Provide the [X, Y] coordinate of the cell's center where the given text is located.  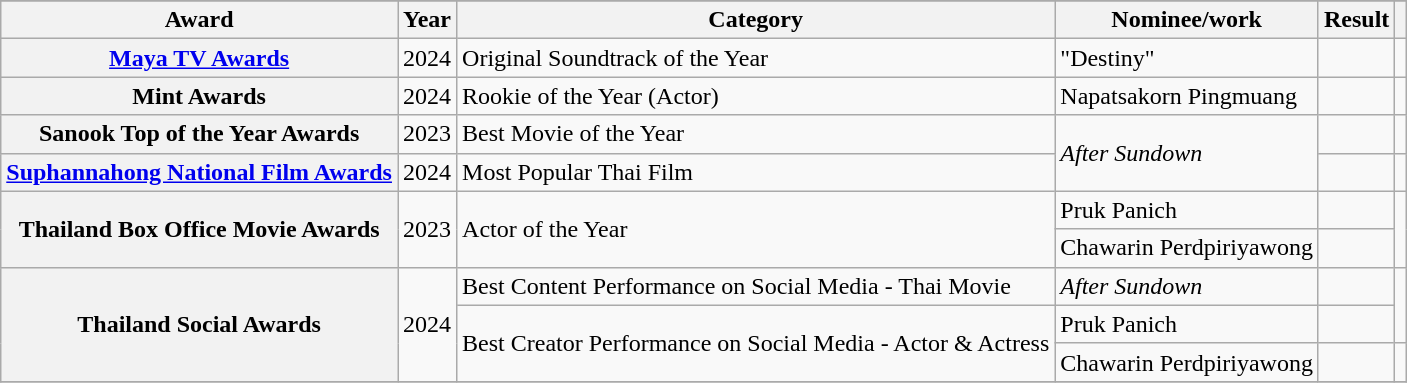
Rookie of the Year (Actor) [756, 96]
Best Creator Performance on Social Media - Actor & Actress [756, 343]
"Destiny" [1187, 58]
Most Popular Thai Film [756, 172]
Suphannahong National Film Awards [200, 172]
Thailand Box Office Movie Awards [200, 229]
Award [200, 20]
Original Soundtrack of the Year [756, 58]
Mint Awards [200, 96]
Nominee/work [1187, 20]
Sanook Top of the Year Awards [200, 134]
Napatsakorn Pingmuang [1187, 96]
Year [428, 20]
Thailand Social Awards [200, 324]
Actor of the Year [756, 229]
Result [1356, 20]
Maya TV Awards [200, 58]
Category [756, 20]
Best Content Performance on Social Media - Thai Movie [756, 286]
Best Movie of the Year [756, 134]
